Identify which cell holds the provided text, then report its [x, y] central coordinate. 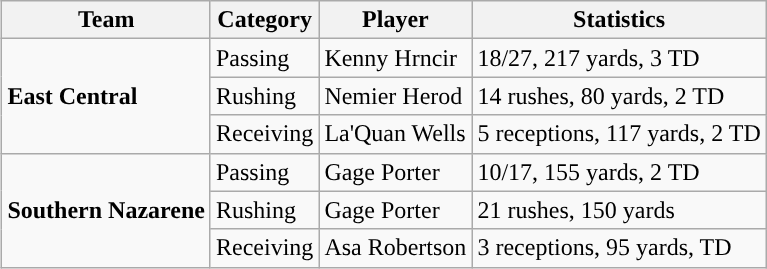
Nemier Herod [396, 96]
10/17, 155 yards, 2 TD [619, 172]
Player [396, 20]
Kenny Hrncir [396, 58]
18/27, 217 yards, 3 TD [619, 58]
La'Quan Wells [396, 134]
Southern Nazarene [106, 210]
21 rushes, 150 yards [619, 210]
3 receptions, 95 yards, TD [619, 248]
5 receptions, 117 yards, 2 TD [619, 134]
14 rushes, 80 yards, 2 TD [619, 96]
Category [264, 20]
Team [106, 20]
Statistics [619, 20]
East Central [106, 96]
Asa Robertson [396, 248]
